Extract the [X, Y] coordinate from the center of the cell holding the provided text.  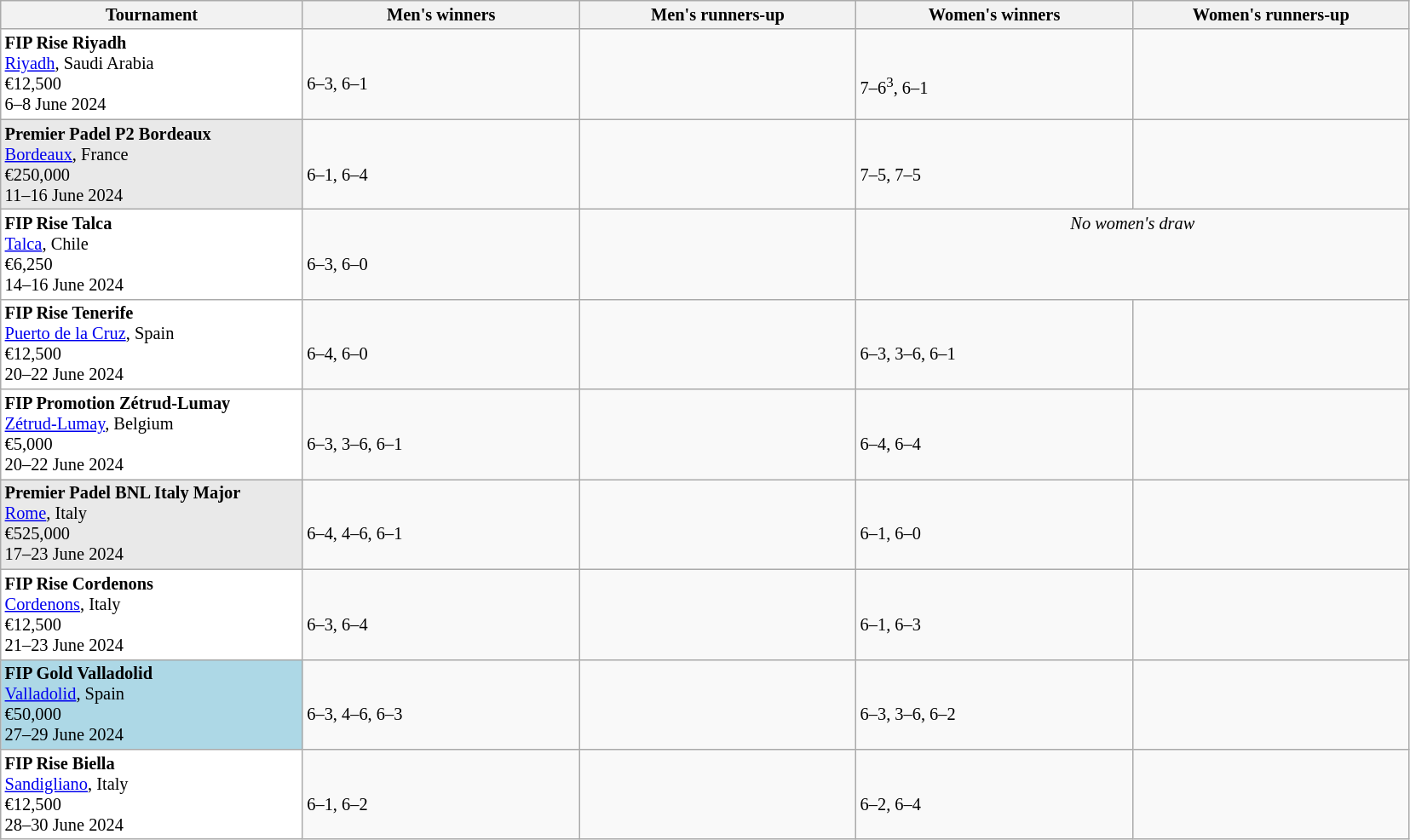
6–1, 6–3 [995, 614]
6–1, 6–0 [995, 524]
6–3, 6–1 [441, 74]
7–63, 6–1 [995, 74]
FIP Rise RiyadhRiyadh, Saudi Arabia€12,5006–8 June 2024 [152, 74]
6–3, 6–4 [441, 614]
6–1, 6–4 [441, 164]
Tournament [152, 14]
6–4, 6–0 [441, 344]
FIP Promotion Zétrud-LumayZétrud-Lumay, Belgium€5,00020–22 June 2024 [152, 434]
Women's runners-up [1271, 14]
6–3, 4–6, 6–3 [441, 705]
FIP Rise TenerifePuerto de la Cruz, Spain€12,50020–22 June 2024 [152, 344]
FIP Rise TalcaTalca, Chile€6,25014–16 June 2024 [152, 254]
6–1, 6–2 [441, 794]
Premier Padel P2 BordeauxBordeaux, France€250,00011–16 June 2024 [152, 164]
Women's winners [995, 14]
No women's draw [1133, 254]
6–4, 6–4 [995, 434]
FIP Rise BiellaSandigliano, Italy€12,50028–30 June 2024 [152, 794]
6–4, 4–6, 6–1 [441, 524]
FIP Rise CordenonsCordenons, Italy€12,50021–23 June 2024 [152, 614]
FIP Gold ValladolidValladolid, Spain€50,00027–29 June 2024 [152, 705]
Men's winners [441, 14]
6–2, 6–4 [995, 794]
6–3, 6–0 [441, 254]
7–5, 7–5 [995, 164]
Premier Padel BNL Italy MajorRome, Italy€525,00017–23 June 2024 [152, 524]
Men's runners-up [717, 14]
6–3, 3–6, 6–2 [995, 705]
